Identify which cell holds the provided text, then report its [x, y] central coordinate. 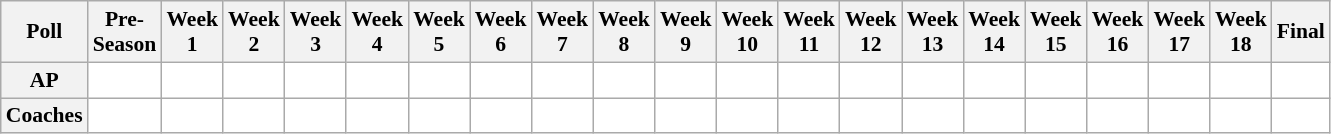
Coaches [44, 116]
Week17 [1179, 32]
Week11 [809, 32]
Week10 [748, 32]
Week7 [562, 32]
Pre-Season [125, 32]
Week2 [254, 32]
Final [1301, 32]
Week9 [686, 32]
Week16 [1118, 32]
Week12 [871, 32]
Week6 [501, 32]
Week13 [933, 32]
Week18 [1241, 32]
Week1 [192, 32]
Week15 [1056, 32]
Week4 [377, 32]
Week5 [439, 32]
Week8 [624, 32]
AP [44, 80]
Week3 [316, 32]
Week14 [994, 32]
Poll [44, 32]
